Scan for the cell matching the given text and deliver its [X, Y] coordinate at center. 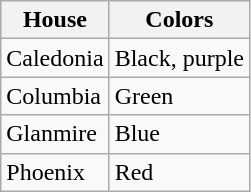
Colors [179, 20]
Green [179, 96]
Glanmire [55, 134]
Black, purple [179, 58]
Blue [179, 134]
Red [179, 172]
Columbia [55, 96]
House [55, 20]
Caledonia [55, 58]
Phoenix [55, 172]
